From the cell containing the given text, extract its center point as (X, Y) coordinate. 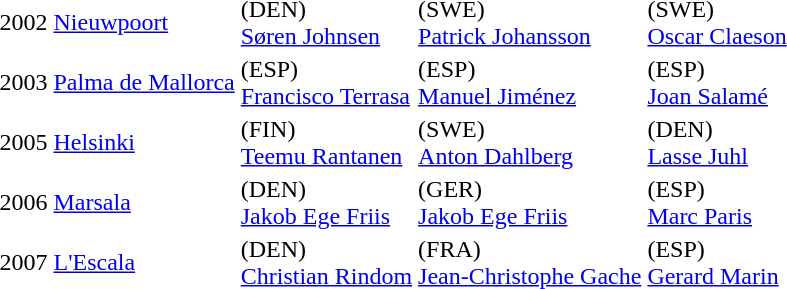
(GER)Jakob Ege Friis (530, 202)
(DEN)Jakob Ege Friis (326, 202)
(FIN)Teemu Rantanen (326, 142)
(ESP)Francisco Terrasa (326, 82)
(ESP)Manuel Jiménez (530, 82)
(SWE)Anton Dahlberg (530, 142)
